Pinpoint the cell where the given text exists, returning its (x, y) midpoint coordinate. 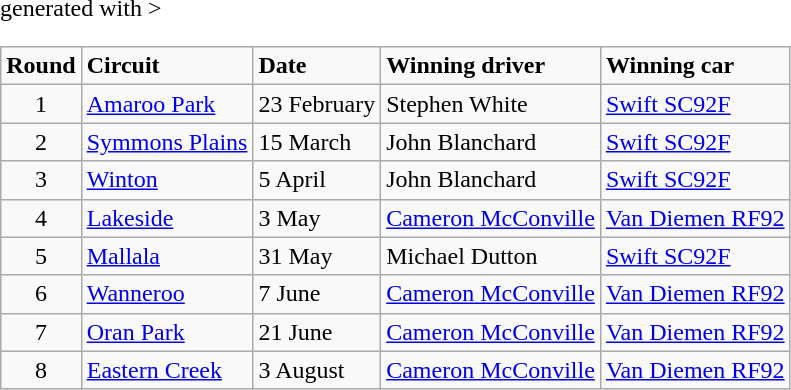
Circuit (167, 66)
Wanneroo (167, 294)
Date (317, 66)
8 (41, 370)
15 March (317, 142)
Winning car (695, 66)
5 April (317, 180)
21 June (317, 332)
6 (41, 294)
Stephen White (491, 104)
2 (41, 142)
Michael Dutton (491, 256)
3 August (317, 370)
23 February (317, 104)
4 (41, 218)
1 (41, 104)
Amaroo Park (167, 104)
Symmons Plains (167, 142)
3 (41, 180)
Lakeside (167, 218)
Round (41, 66)
31 May (317, 256)
Eastern Creek (167, 370)
Winton (167, 180)
7 June (317, 294)
Winning driver (491, 66)
7 (41, 332)
3 May (317, 218)
5 (41, 256)
Oran Park (167, 332)
Mallala (167, 256)
